Detect which cell encompasses the target text, then output its [X, Y] center coordinate. 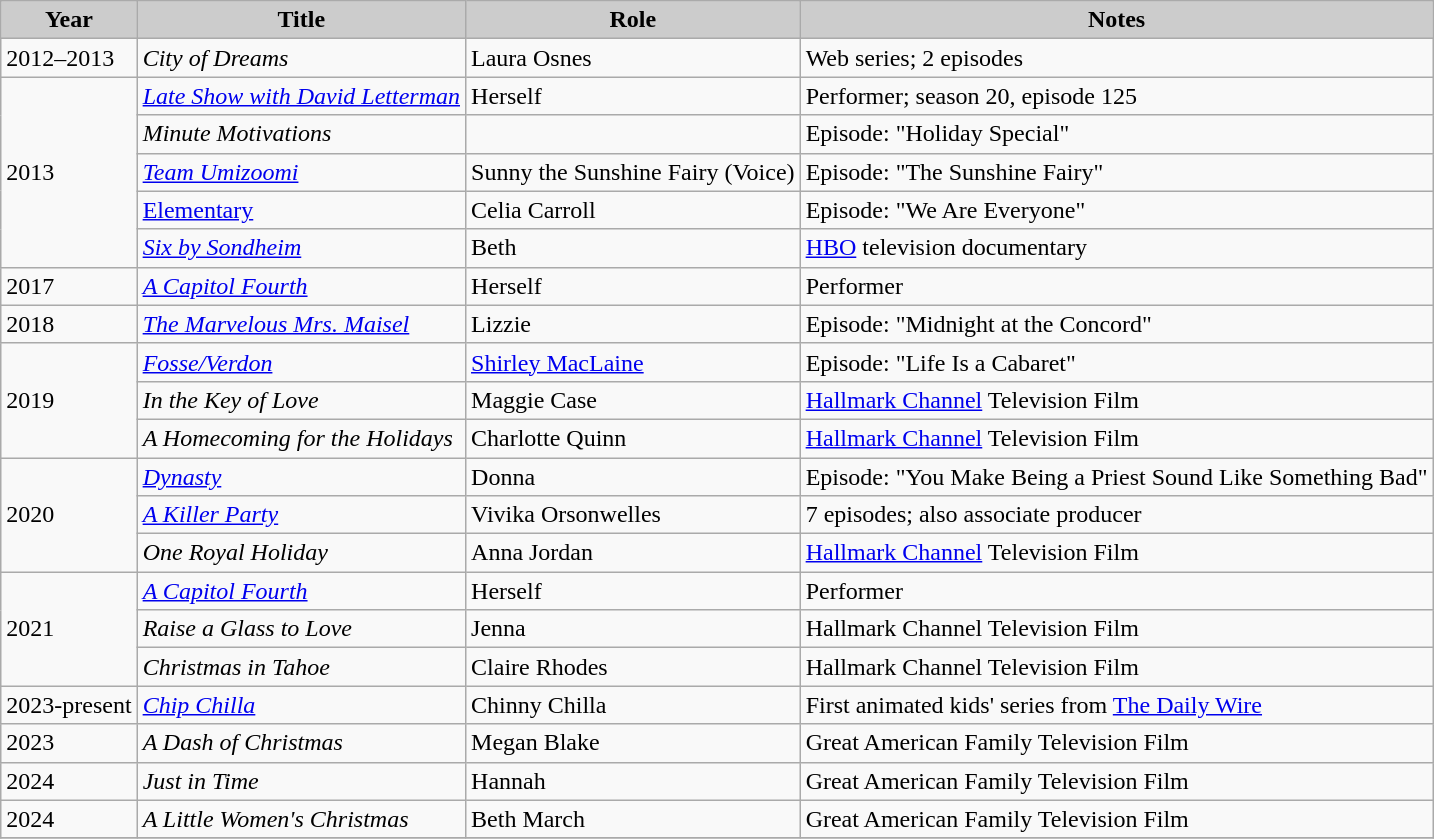
Donna [634, 477]
Lizzie [634, 324]
7 episodes; also associate producer [1116, 515]
Chip Chilla [301, 705]
Christmas in Tahoe [301, 667]
Episode: "The Sunshine Fairy" [1116, 172]
2021 [69, 629]
HBO television documentary [1116, 248]
Jenna [634, 629]
In the Key of Love [301, 400]
Title [301, 20]
Sunny the Sunshine Fairy (Voice) [634, 172]
Celia Carroll [634, 210]
2019 [69, 400]
A Homecoming for the Holidays [301, 438]
Episode: "Life Is a Cabaret" [1116, 362]
Megan Blake [634, 743]
Raise a Glass to Love [301, 629]
2013 [69, 172]
Laura Osnes [634, 58]
A Dash of Christmas [301, 743]
Notes [1116, 20]
Minute Motivations [301, 134]
Chinny Chilla [634, 705]
2023 [69, 743]
Dynasty [301, 477]
2020 [69, 515]
Six by Sondheim [301, 248]
Late Show with David Letterman [301, 96]
Hannah [634, 781]
The Marvelous Mrs. Maisel [301, 324]
A Little Women's Christmas [301, 819]
Vivika Orsonwelles [634, 515]
Year [69, 20]
Episode: "We Are Everyone" [1116, 210]
Fosse/Verdon [301, 362]
Elementary [301, 210]
Charlotte Quinn [634, 438]
Just in Time [301, 781]
City of Dreams [301, 58]
Beth March [634, 819]
Episode: "You Make Being a Priest Sound Like Something Bad" [1116, 477]
2018 [69, 324]
2017 [69, 286]
2012–2013 [69, 58]
Role [634, 20]
Performer; season 20, episode 125 [1116, 96]
2023-present [69, 705]
One Royal Holiday [301, 553]
Episode: "Holiday Special" [1116, 134]
Claire Rhodes [634, 667]
Maggie Case [634, 400]
Beth [634, 248]
Episode: "Midnight at the Concord" [1116, 324]
Anna Jordan [634, 553]
Shirley MacLaine [634, 362]
A Killer Party [301, 515]
Web series; 2 episodes [1116, 58]
First animated kids' series from The Daily Wire [1116, 705]
Team Umizoomi [301, 172]
